Return (x, y) of the center of cell containing provided text 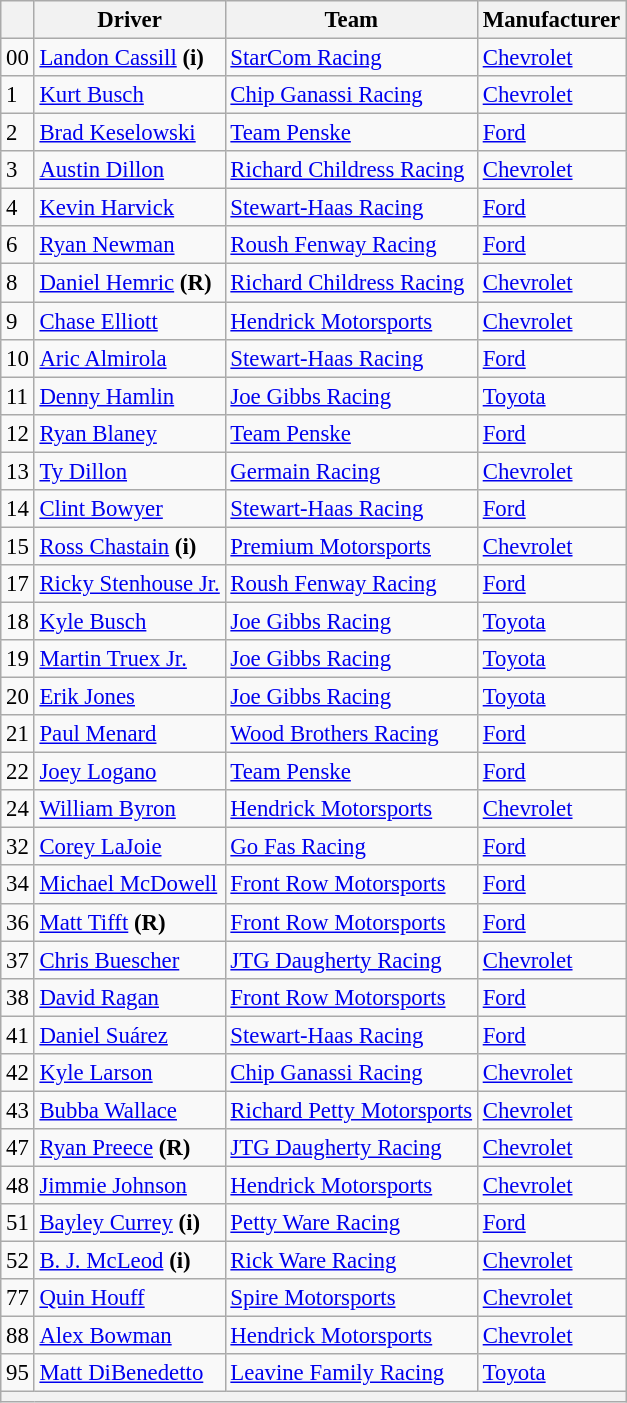
15 (18, 546)
51 (18, 1223)
12 (18, 433)
Chris Buescher (130, 960)
52 (18, 1261)
Landon Cassill (i) (130, 58)
Driver (130, 20)
3 (18, 170)
22 (18, 772)
William Byron (130, 809)
Joey Logano (130, 772)
Ryan Blaney (130, 433)
6 (18, 245)
Michael McDowell (130, 885)
Team (351, 20)
77 (18, 1298)
Kurt Busch (130, 95)
47 (18, 1148)
Ryan Preece (R) (130, 1148)
Richard Petty Motorsports (351, 1110)
8 (18, 283)
B. J. McLeod (i) (130, 1261)
Brad Keselowski (130, 133)
4 (18, 208)
20 (18, 697)
Daniel Suárez (130, 1035)
Leavine Family Racing (351, 1373)
Quin Houff (130, 1298)
21 (18, 734)
36 (18, 922)
Ryan Newman (130, 245)
34 (18, 885)
88 (18, 1336)
Kyle Larson (130, 1073)
41 (18, 1035)
37 (18, 960)
Ross Chastain (i) (130, 546)
Petty Ware Racing (351, 1223)
Clint Bowyer (130, 509)
24 (18, 809)
Daniel Hemric (R) (130, 283)
95 (18, 1373)
1 (18, 95)
David Ragan (130, 997)
9 (18, 321)
17 (18, 584)
Spire Motorsports (351, 1298)
StarCom Racing (351, 58)
Matt DiBenedetto (130, 1373)
Ty Dillon (130, 471)
Alex Bowman (130, 1336)
Paul Menard (130, 734)
11 (18, 396)
Premium Motorsports (351, 546)
Germain Racing (351, 471)
Ricky Stenhouse Jr. (130, 584)
Bubba Wallace (130, 1110)
43 (18, 1110)
Bayley Currey (i) (130, 1223)
19 (18, 659)
Jimmie Johnson (130, 1185)
Go Fas Racing (351, 847)
38 (18, 997)
00 (18, 58)
Manufacturer (551, 20)
Aric Almirola (130, 358)
13 (18, 471)
32 (18, 847)
Denny Hamlin (130, 396)
Corey LaJoie (130, 847)
18 (18, 621)
Erik Jones (130, 697)
Wood Brothers Racing (351, 734)
14 (18, 509)
2 (18, 133)
Rick Ware Racing (351, 1261)
Kyle Busch (130, 621)
Martin Truex Jr. (130, 659)
Austin Dillon (130, 170)
10 (18, 358)
48 (18, 1185)
Matt Tifft (R) (130, 922)
Kevin Harvick (130, 208)
Chase Elliott (130, 321)
42 (18, 1073)
